Find where the given text appears and provide that cell's center as (X, Y) coordinate. 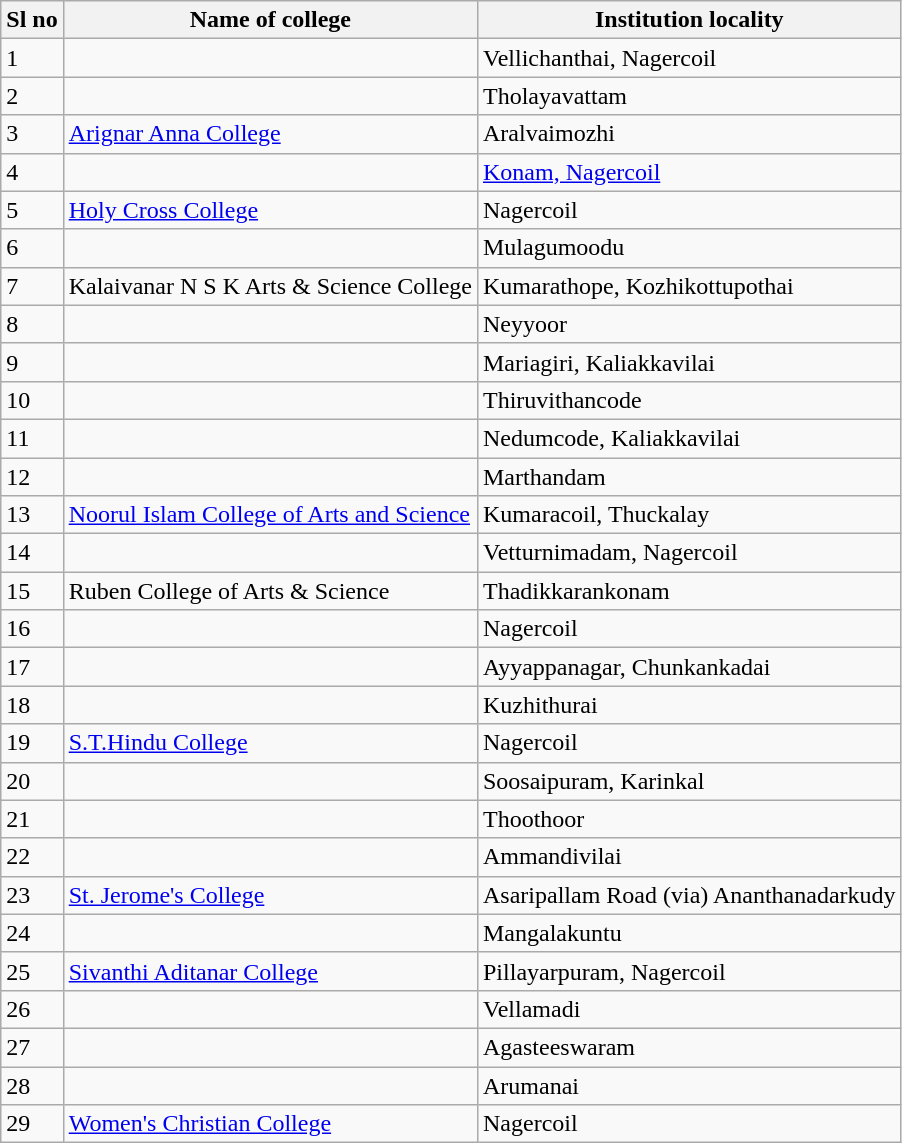
21 (32, 819)
Pillayarpuram, Nagercoil (689, 971)
15 (32, 591)
10 (32, 400)
Vellamadi (689, 1009)
Thoothoor (689, 819)
7 (32, 286)
Kumarathope, Kozhikottupothai (689, 286)
Thiruvithancode (689, 400)
14 (32, 553)
2 (32, 96)
Konam, Nagercoil (689, 172)
S.T.Hindu College (270, 743)
Ruben College of Arts & Science (270, 591)
Name of college (270, 20)
28 (32, 1085)
20 (32, 781)
23 (32, 895)
8 (32, 324)
Ammandivilai (689, 857)
13 (32, 515)
Ayyappanagar, Chunkankadai (689, 667)
Marthandam (689, 477)
Aralvaimozhi (689, 134)
Agasteeswaram (689, 1047)
Kumaracoil, Thuckalay (689, 515)
Neyyoor (689, 324)
Mangalakuntu (689, 933)
Nedumcode, Kaliakkavilai (689, 438)
1 (32, 58)
Vellichanthai, Nagercoil (689, 58)
Women's Christian College (270, 1124)
5 (32, 210)
18 (32, 705)
Holy Cross College (270, 210)
25 (32, 971)
19 (32, 743)
Thadikkarankonam (689, 591)
Mulagumoodu (689, 248)
Tholayavattam (689, 96)
Sivanthi Aditanar College (270, 971)
11 (32, 438)
Kalaivanar N S K Arts & Science College (270, 286)
4 (32, 172)
16 (32, 629)
Arumanai (689, 1085)
St. Jerome's College (270, 895)
Noorul Islam College of Arts and Science (270, 515)
27 (32, 1047)
Sl no (32, 20)
Mariagiri, Kaliakkavilai (689, 362)
Soosaipuram, Karinkal (689, 781)
Vetturnimadam, Nagercoil (689, 553)
12 (32, 477)
3 (32, 134)
Kuzhithurai (689, 705)
9 (32, 362)
17 (32, 667)
Institution locality (689, 20)
29 (32, 1124)
Arignar Anna College (270, 134)
26 (32, 1009)
Asaripallam Road (via) Ananthanadarkudy (689, 895)
24 (32, 933)
22 (32, 857)
6 (32, 248)
